From the cell containing the given text, extract its center point as (X, Y) coordinate. 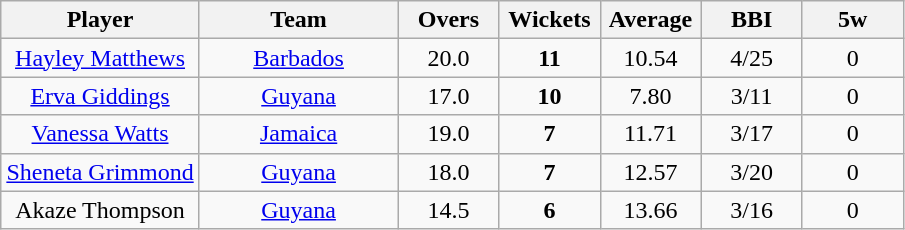
Jamaica (298, 134)
Akaze Thompson (100, 210)
Overs (448, 20)
10.54 (650, 58)
6 (550, 210)
3/17 (752, 134)
Hayley Matthews (100, 58)
12.57 (650, 172)
Erva Giddings (100, 96)
11 (550, 58)
14.5 (448, 210)
20.0 (448, 58)
Team (298, 20)
Barbados (298, 58)
Player (100, 20)
10 (550, 96)
19.0 (448, 134)
17.0 (448, 96)
4/25 (752, 58)
13.66 (650, 210)
Vanessa Watts (100, 134)
Sheneta Grimmond (100, 172)
BBI (752, 20)
7.80 (650, 96)
3/16 (752, 210)
3/11 (752, 96)
Wickets (550, 20)
Average (650, 20)
18.0 (448, 172)
11.71 (650, 134)
5w (852, 20)
3/20 (752, 172)
